Output the (X, Y) coordinate of the center of the cell containing the given text.  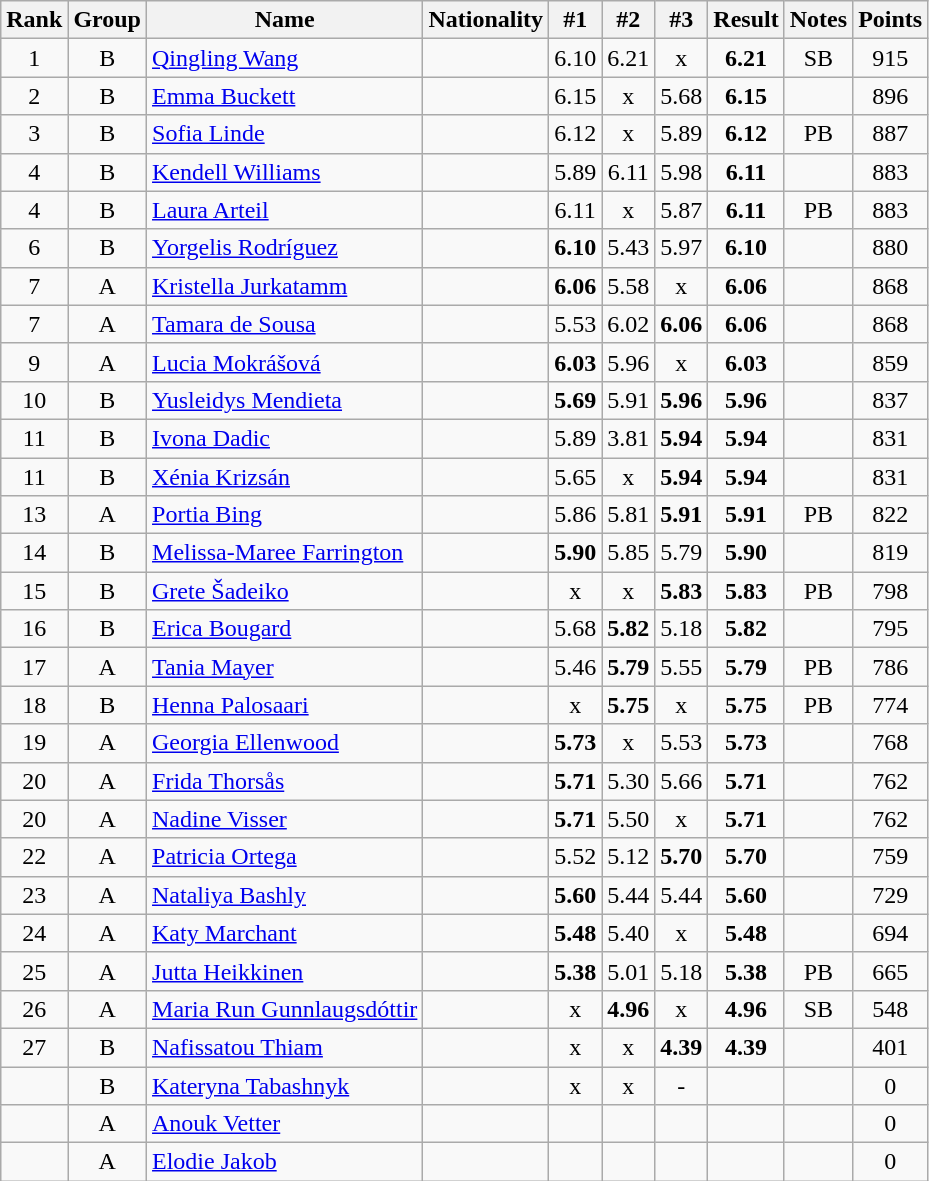
Elodie Jakob (285, 1162)
2 (34, 96)
Jutta Heikkinen (285, 971)
798 (890, 591)
5.97 (682, 248)
23 (34, 895)
Grete Šadeiko (285, 591)
915 (890, 58)
819 (890, 553)
1 (34, 58)
Sofia Linde (285, 134)
Qingling Wang (285, 58)
5.98 (682, 172)
5.86 (576, 515)
5.69 (576, 400)
5.43 (628, 248)
5.46 (576, 667)
786 (890, 667)
5.66 (682, 781)
24 (34, 933)
10 (34, 400)
Henna Palosaari (285, 705)
822 (890, 515)
#1 (576, 20)
5.58 (628, 286)
Emma Buckett (285, 96)
9 (34, 362)
5.01 (628, 971)
729 (890, 895)
- (682, 1085)
Group (108, 20)
#2 (628, 20)
6.02 (628, 324)
Maria Run Gunnlaugsdóttir (285, 1009)
Yusleidys Mendieta (285, 400)
Nataliya Bashly (285, 895)
Nafissatou Thiam (285, 1047)
6 (34, 248)
3.81 (628, 438)
22 (34, 857)
665 (890, 971)
5.40 (628, 933)
Anouk Vetter (285, 1124)
Georgia Ellenwood (285, 743)
Laura Arteil (285, 210)
795 (890, 629)
880 (890, 248)
14 (34, 553)
26 (34, 1009)
Frida Thorsås (285, 781)
548 (890, 1009)
5.55 (682, 667)
887 (890, 134)
Patricia Ortega (285, 857)
17 (34, 667)
16 (34, 629)
19 (34, 743)
Ivona Dadic (285, 438)
Erica Bougard (285, 629)
15 (34, 591)
759 (890, 857)
27 (34, 1047)
Points (890, 20)
Nationality (486, 20)
401 (890, 1047)
859 (890, 362)
Lucia Mokrášová (285, 362)
Yorgelis Rodríguez (285, 248)
768 (890, 743)
5.85 (628, 553)
694 (890, 933)
Name (285, 20)
774 (890, 705)
18 (34, 705)
25 (34, 971)
5.12 (628, 857)
5.81 (628, 515)
#3 (682, 20)
Rank (34, 20)
5.50 (628, 819)
5.30 (628, 781)
13 (34, 515)
Melissa-Maree Farrington (285, 553)
Tania Mayer (285, 667)
Notes (818, 20)
837 (890, 400)
Kristella Jurkatamm (285, 286)
5.52 (576, 857)
Tamara de Sousa (285, 324)
896 (890, 96)
Kateryna Tabashnyk (285, 1085)
5.87 (682, 210)
3 (34, 134)
Xénia Krizsán (285, 477)
Result (746, 20)
5.65 (576, 477)
Kendell Williams (285, 172)
Nadine Visser (285, 819)
Katy Marchant (285, 933)
Portia Bing (285, 515)
